Return the [X, Y] coordinate for the center point of the cell that contains the specified text.  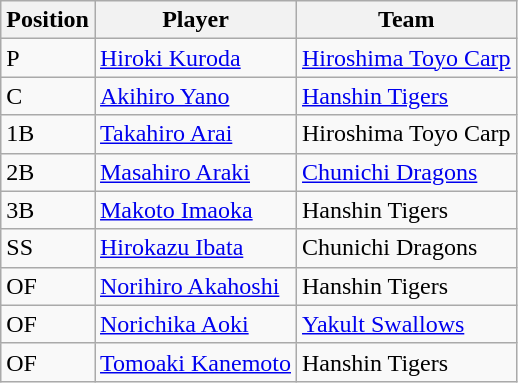
Masahiro Araki [195, 172]
C [48, 96]
Takahiro Arai [195, 134]
1B [48, 134]
Hirokazu Ibata [195, 248]
Yakult Swallows [407, 324]
Akihiro Yano [195, 96]
Makoto Imaoka [195, 210]
Norichika Aoki [195, 324]
SS [48, 248]
Position [48, 20]
P [48, 58]
3B [48, 210]
Tomoaki Kanemoto [195, 362]
2B [48, 172]
Team [407, 20]
Norihiro Akahoshi [195, 286]
Player [195, 20]
Hiroki Kuroda [195, 58]
